Detect which cell encompasses the target text, then output its [x, y] center coordinate. 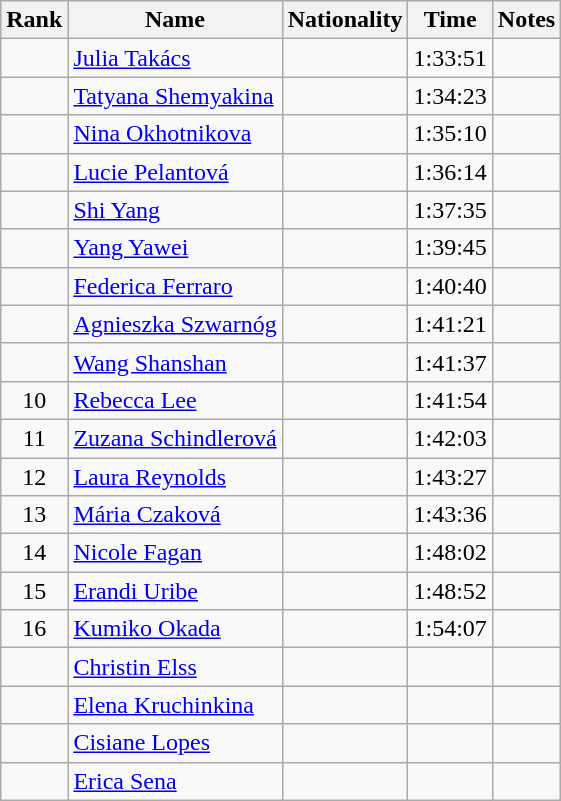
Elena Kruchinkina [175, 705]
1:36:14 [450, 172]
1:37:35 [450, 210]
Kumiko Okada [175, 629]
Nicole Fagan [175, 553]
Erandi Uribe [175, 591]
12 [34, 477]
10 [34, 400]
1:48:02 [450, 553]
1:41:21 [450, 324]
Cisiane Lopes [175, 743]
1:39:45 [450, 248]
14 [34, 553]
Rebecca Lee [175, 400]
Agnieszka Szwarnóg [175, 324]
Nationality [345, 20]
Time [450, 20]
Rank [34, 20]
16 [34, 629]
1:43:27 [450, 477]
Name [175, 20]
1:48:52 [450, 591]
1:35:10 [450, 134]
Tatyana Shemyakina [175, 96]
1:34:23 [450, 96]
Notes [526, 20]
1:42:03 [450, 438]
1:41:54 [450, 400]
Zuzana Schindlerová [175, 438]
1:33:51 [450, 58]
15 [34, 591]
1:41:37 [450, 362]
Nina Okhotnikova [175, 134]
11 [34, 438]
Mária Czaková [175, 515]
Julia Takács [175, 58]
1:54:07 [450, 629]
1:43:36 [450, 515]
1:40:40 [450, 286]
Lucie Pelantová [175, 172]
Christin Elss [175, 667]
Federica Ferraro [175, 286]
Yang Yawei [175, 248]
13 [34, 515]
Shi Yang [175, 210]
Erica Sena [175, 781]
Wang Shanshan [175, 362]
Laura Reynolds [175, 477]
